Return [x, y] of the center of cell containing provided text 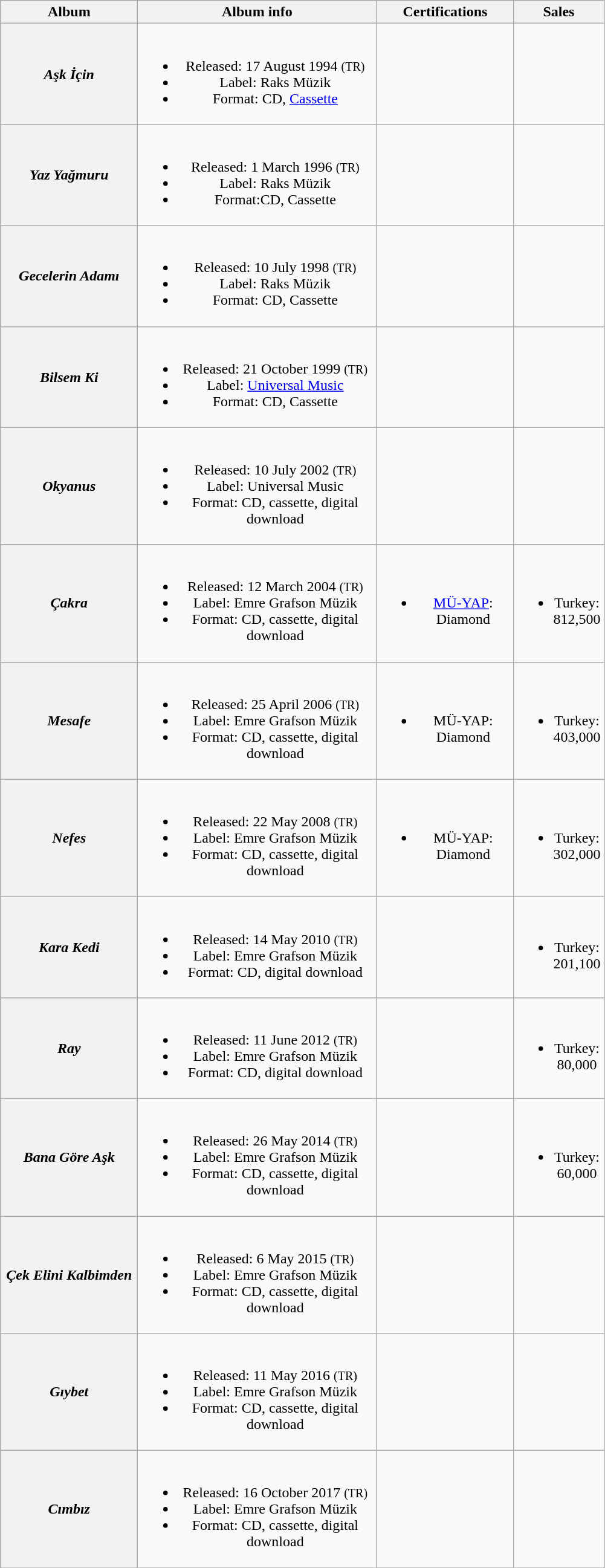
Turkey: 403,000 [558, 721]
Çek Elini Kalbimden [69, 1275]
Released: 6 May 2015 (TR)Label: Emre Grafson MüzikFormat: CD, cassette, digital download [257, 1275]
Released: 21 October 1999 (TR)Label: Universal MusicFormat: CD, Cassette [257, 377]
Bilsem Ki [69, 377]
Gıybet [69, 1392]
Okyanus [69, 486]
Yaz Yağmuru [69, 175]
Released: 17 August 1994 (TR)Label: Raks MüzikFormat: CD, Cassette [257, 74]
Released: 11 June 2012 (TR)Label: Emre Grafson MüzikFormat: CD, digital download [257, 1048]
Released: 26 May 2014 (TR)Label: Emre Grafson MüzikFormat: CD, cassette, digital download [257, 1157]
Certifications [445, 12]
Turkey: 302,000 [558, 838]
Released: 16 October 2017 (TR)Label: Emre Grafson MüzikFormat: CD, cassette, digital download [257, 1509]
Released: 14 May 2010 (TR)Label: Emre Grafson MüzikFormat: CD, digital download [257, 947]
Gecelerin Adamı [69, 276]
Released: 12 March 2004 (TR)Label: Emre Grafson MüzikFormat: CD, cassette, digital download [257, 603]
Bana Göre Aşk [69, 1157]
Ray [69, 1048]
Released: 10 July 1998 (TR)Label: Raks MüzikFormat: CD, Cassette [257, 276]
Turkey: 812,500 [558, 603]
Turkey: 60,000 [558, 1157]
Released: 25 April 2006 (TR)Label: Emre Grafson MüzikFormat: CD, cassette, digital download [257, 721]
Turkey: 80,000 [558, 1048]
Released: 11 May 2016 (TR)Label: Emre Grafson MüzikFormat: CD, cassette, digital download [257, 1392]
Released: 10 July 2002 (TR)Label: Universal MusicFormat: CD, cassette, digital download [257, 486]
Turkey: 201,100 [558, 947]
Released: 1 March 1996 (TR)Label: Raks MüzikFormat:CD, Cassette [257, 175]
Album [69, 12]
Aşk İçin [69, 74]
Çakra [69, 603]
Kara Kedi [69, 947]
Album info [257, 12]
Sales [558, 12]
Cımbız [69, 1509]
Nefes [69, 838]
Released: 22 May 2008 (TR)Label: Emre Grafson MüzikFormat: CD, cassette, digital download [257, 838]
Mesafe [69, 721]
